Search for the cell housing the specified text and yield its [X, Y] center coordinate. 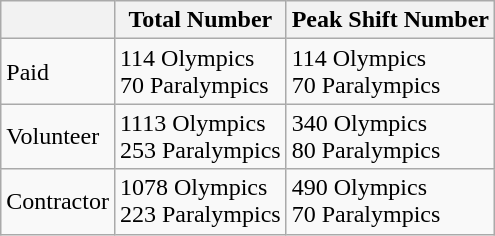
Volunteer [58, 136]
1113 Olympics253 Paralympics [200, 136]
Peak Shift Number [390, 20]
1078 Olympics223 Paralympics [200, 202]
Paid [58, 72]
490 Olympics70 Paralympics [390, 202]
340 Olympics80 Paralympics [390, 136]
Total Number [200, 20]
Contractor [58, 202]
